For the text-containing cell, return its midpoint in [x, y] coordinate format. 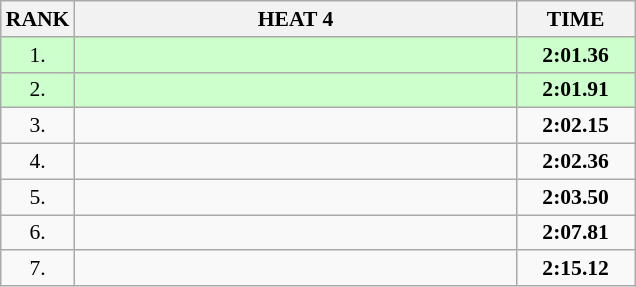
2:02.15 [576, 126]
2:02.36 [576, 162]
HEAT 4 [295, 19]
4. [38, 162]
5. [38, 197]
2:01.36 [576, 55]
2. [38, 90]
TIME [576, 19]
2:03.50 [576, 197]
6. [38, 233]
3. [38, 126]
2:15.12 [576, 269]
2:07.81 [576, 233]
7. [38, 269]
RANK [38, 19]
1. [38, 55]
2:01.91 [576, 90]
